Capture the cell that displays the provided text and extract its (X, Y) central coordinate. 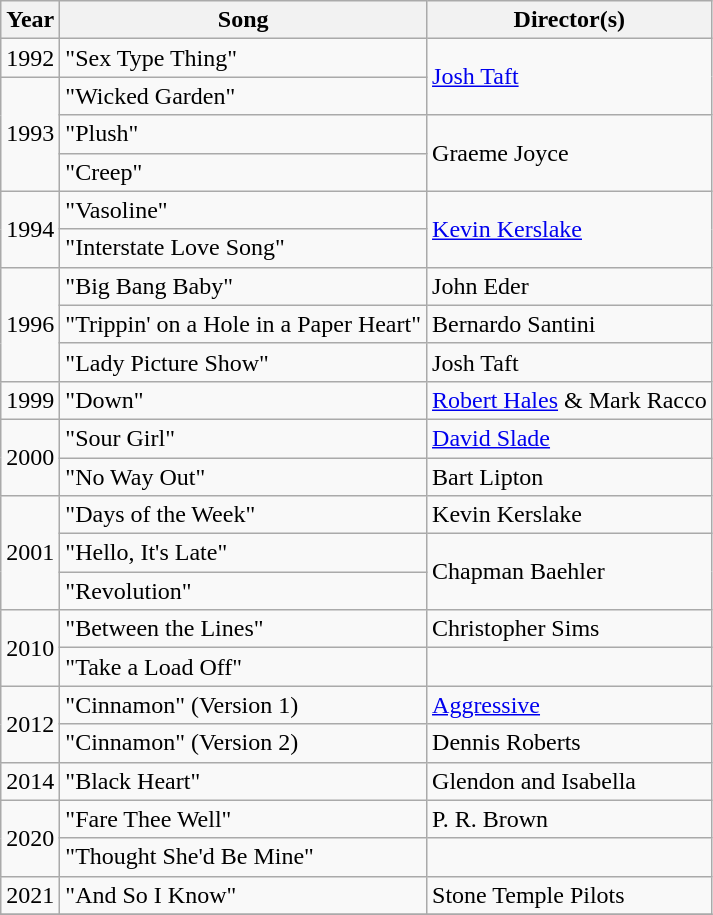
Dennis Roberts (570, 743)
"Wicked Garden" (244, 96)
1996 (30, 324)
Stone Temple Pilots (570, 895)
"Vasoline" (244, 210)
"Lady Picture Show" (244, 362)
P. R. Brown (570, 819)
1993 (30, 134)
"Cinnamon" (Version 1) (244, 705)
1992 (30, 58)
Christopher Sims (570, 629)
Bart Lipton (570, 477)
"Days of the Week" (244, 515)
Song (244, 20)
2012 (30, 724)
"Thought She'd Be Mine" (244, 857)
2010 (30, 648)
"Black Heart" (244, 781)
"Cinnamon" (Version 2) (244, 743)
"Down" (244, 400)
2014 (30, 781)
Aggressive (570, 705)
Bernardo Santini (570, 324)
Year (30, 20)
Graeme Joyce (570, 153)
1994 (30, 229)
2020 (30, 838)
"Sour Girl" (244, 438)
Robert Hales & Mark Racco (570, 400)
Director(s) (570, 20)
"Sex Type Thing" (244, 58)
John Eder (570, 286)
"Between the Lines" (244, 629)
"Interstate Love Song" (244, 248)
2000 (30, 457)
"Trippin' on a Hole in a Paper Heart" (244, 324)
"Big Bang Baby" (244, 286)
Chapman Baehler (570, 572)
"Take a Load Off" (244, 667)
"Creep" (244, 172)
David Slade (570, 438)
"Hello, It's Late" (244, 553)
2001 (30, 553)
"Plush" (244, 134)
"Fare Thee Well" (244, 819)
"And So I Know" (244, 895)
"Revolution" (244, 591)
1999 (30, 400)
"No Way Out" (244, 477)
Glendon and Isabella (570, 781)
2021 (30, 895)
